Extract the (X, Y) coordinate from the center of the cell holding the provided text.  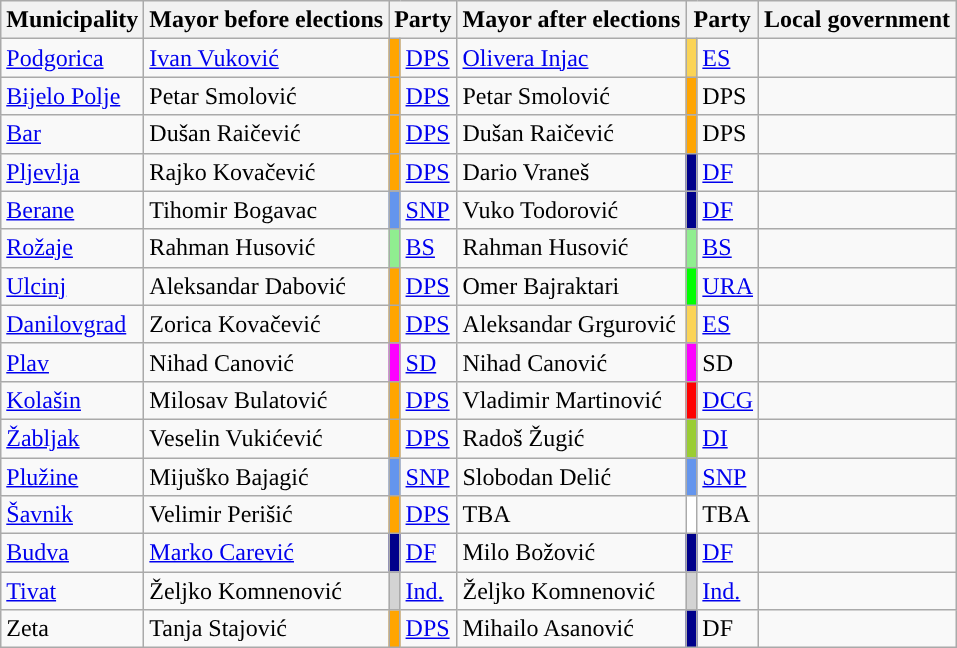
Veselin Vukićević (266, 438)
Velimir Perišić (266, 515)
Šavnik (72, 515)
Podgorica (72, 58)
Žabljak (72, 438)
Mayor before elections (266, 20)
Budva (72, 553)
Mihailo Asanović (572, 629)
Bijelo Polje (72, 96)
Aleksandar Dabović (266, 286)
Tivat (72, 591)
Bar (72, 134)
Ulcinj (72, 286)
Mijuško Bajagić (266, 477)
Pljevlja (72, 172)
Berane (72, 210)
Zeta (72, 629)
Omer Bajraktari (572, 286)
DCG (728, 400)
Tihomir Bogavac (266, 210)
Milo Božović (572, 553)
Plav (72, 362)
Milosav Bulatović (266, 400)
DI (728, 438)
Olivera Injac (572, 58)
Kolašin (72, 400)
Dario Vraneš (572, 172)
Vladimir Martinović (572, 400)
Marko Carević (266, 553)
Rožaje (72, 248)
Ivan Vuković (266, 58)
Local government (858, 20)
Danilovgrad (72, 324)
Radoš Žugić (572, 438)
Zorica Kovačević (266, 324)
Slobodan Delić (572, 477)
Vuko Todorović (572, 210)
Tanja Stajović (266, 629)
Aleksandar Grgurović (572, 324)
Mayor after elections (572, 20)
URA (728, 286)
Municipality (72, 20)
Plužine (72, 477)
Rajko Kovačević (266, 172)
